Detect which cell encompasses the target text, then output its [X, Y] center coordinate. 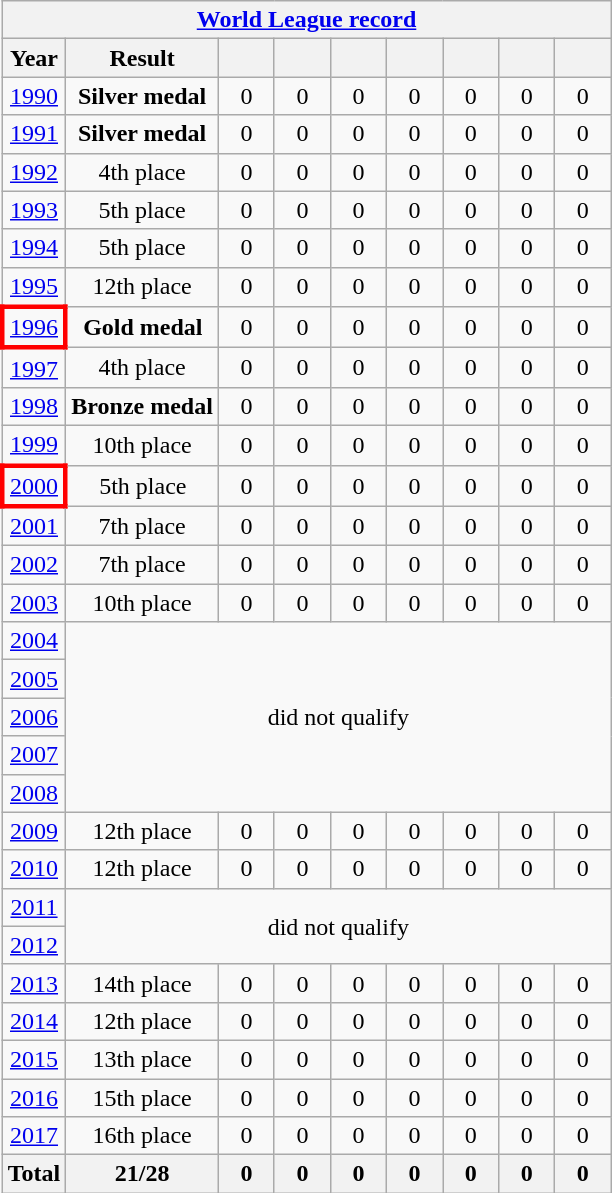
Result [142, 58]
World League record [306, 20]
2001 [34, 526]
2004 [34, 641]
Year [34, 58]
2009 [34, 831]
1991 [34, 134]
1990 [34, 96]
13th place [142, 1059]
2013 [34, 983]
1999 [34, 445]
2012 [34, 945]
2008 [34, 793]
1998 [34, 406]
2006 [34, 717]
2010 [34, 869]
1995 [34, 287]
2011 [34, 907]
2002 [34, 565]
2015 [34, 1059]
21/28 [142, 1174]
2017 [34, 1136]
2016 [34, 1097]
2003 [34, 603]
1992 [34, 172]
1993 [34, 210]
Total [34, 1174]
1996 [34, 328]
2014 [34, 1021]
Gold medal [142, 328]
2000 [34, 486]
16th place [142, 1136]
1994 [34, 248]
1997 [34, 368]
2005 [34, 679]
2007 [34, 755]
Bronze medal [142, 406]
14th place [142, 983]
15th place [142, 1097]
